Determine the (X, Y) coordinate at the center of the cell enclosing the given text.  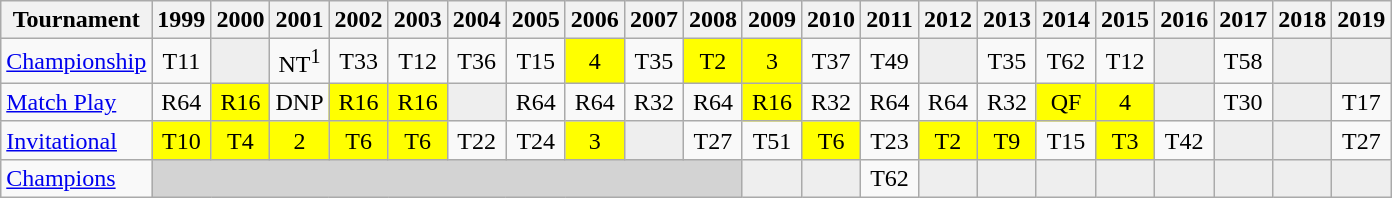
DNP (300, 102)
T33 (358, 62)
T9 (1006, 140)
Invitational (76, 140)
2003 (418, 20)
T58 (1244, 62)
2019 (1362, 20)
T17 (1362, 102)
1999 (182, 20)
2005 (536, 20)
T30 (1244, 102)
2002 (358, 20)
2010 (832, 20)
2008 (712, 20)
T42 (1184, 140)
T11 (182, 62)
2017 (1244, 20)
T36 (476, 62)
T4 (240, 140)
2004 (476, 20)
T22 (476, 140)
2014 (1066, 20)
T24 (536, 140)
Champions (76, 178)
2009 (772, 20)
2 (300, 140)
Championship (76, 62)
2012 (948, 20)
2000 (240, 20)
QF (1066, 102)
T3 (1126, 140)
T10 (182, 140)
2015 (1126, 20)
2018 (1302, 20)
T51 (772, 140)
2013 (1006, 20)
Tournament (76, 20)
T37 (832, 62)
2007 (654, 20)
2006 (594, 20)
2001 (300, 20)
2016 (1184, 20)
2011 (890, 20)
Match Play (76, 102)
NT1 (300, 62)
T23 (890, 140)
T49 (890, 62)
